From the cell containing the given text, extract its center point as (x, y) coordinate. 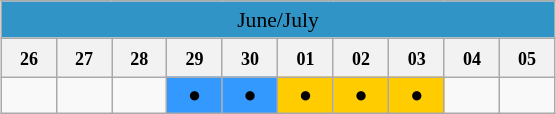
04 (472, 58)
27 (84, 58)
28 (140, 58)
02 (361, 58)
29 (195, 58)
26 (28, 58)
June/July (278, 20)
05 (528, 58)
03 (417, 58)
30 (250, 58)
01 (306, 58)
